Return [X, Y] of the center of cell containing provided text 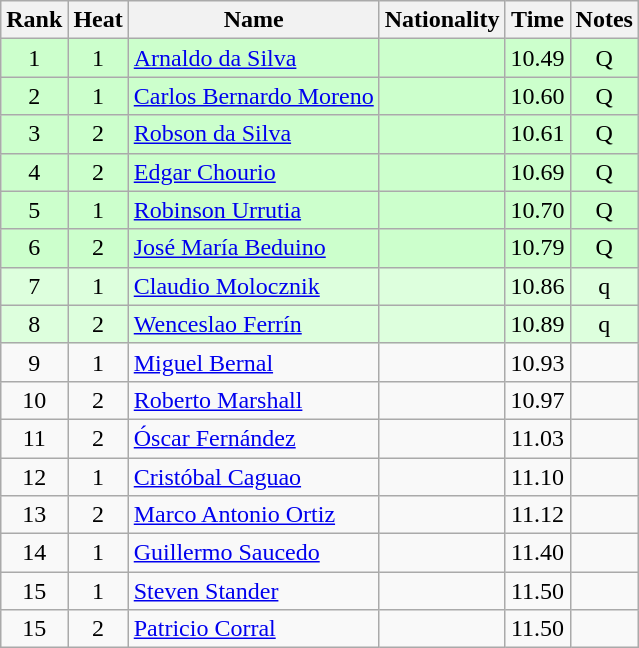
8 [34, 324]
Guillermo Saucedo [254, 553]
11.10 [538, 477]
Carlos Bernardo Moreno [254, 96]
Time [538, 20]
11.03 [538, 438]
Notes [604, 20]
Óscar Fernández [254, 438]
Rank [34, 20]
Nationality [442, 20]
9 [34, 362]
11 [34, 438]
Robson da Silva [254, 134]
Wenceslao Ferrín [254, 324]
José María Beduino [254, 248]
10.97 [538, 400]
10.86 [538, 286]
Name [254, 20]
Miguel Bernal [254, 362]
10.49 [538, 58]
Claudio Molocznik [254, 286]
Roberto Marshall [254, 400]
Marco Antonio Ortiz [254, 515]
3 [34, 134]
Patricio Corral [254, 629]
11.12 [538, 515]
14 [34, 553]
10.61 [538, 134]
10.60 [538, 96]
10.89 [538, 324]
10.93 [538, 362]
10.70 [538, 210]
11.40 [538, 553]
Arnaldo da Silva [254, 58]
12 [34, 477]
5 [34, 210]
13 [34, 515]
7 [34, 286]
10.69 [538, 172]
Edgar Chourio [254, 172]
10.79 [538, 248]
Heat [98, 20]
6 [34, 248]
Steven Stander [254, 591]
10 [34, 400]
4 [34, 172]
Cristóbal Caguao [254, 477]
Robinson Urrutia [254, 210]
